Output the [x, y] coordinate of the center of the cell containing the given text.  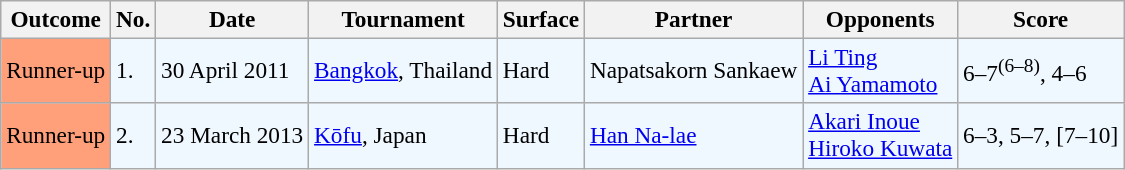
Bangkok, Thailand [404, 70]
6–3, 5–7, [7–10] [1041, 136]
No. [134, 19]
Li Ting Ai Yamamoto [880, 70]
23 March 2013 [232, 136]
Napatsakorn Sankaew [693, 70]
Opponents [880, 19]
30 April 2011 [232, 70]
Kōfu, Japan [404, 136]
2. [134, 136]
Tournament [404, 19]
Akari Inoue Hiroko Kuwata [880, 136]
Han Na-lae [693, 136]
Partner [693, 19]
Date [232, 19]
Outcome [56, 19]
6–7(6–8), 4–6 [1041, 70]
1. [134, 70]
Surface [540, 19]
Score [1041, 19]
